Find where the given text appears and provide that cell's center as [x, y] coordinate. 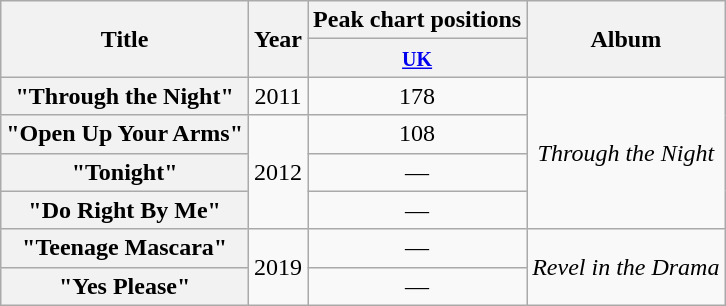
2019 [278, 267]
Year [278, 39]
Title [125, 39]
2011 [278, 96]
178 [418, 96]
Through the Night [626, 153]
Album [626, 39]
2012 [278, 172]
"Through the Night" [125, 96]
UK [418, 58]
Peak chart positions [418, 20]
"Teenage Mascara" [125, 248]
"Do Right By Me" [125, 210]
Revel in the Drama [626, 267]
"Open Up Your Arms" [125, 134]
"Yes Please" [125, 286]
108 [418, 134]
"Tonight" [125, 172]
